For the text-containing cell, return its midpoint in [x, y] coordinate format. 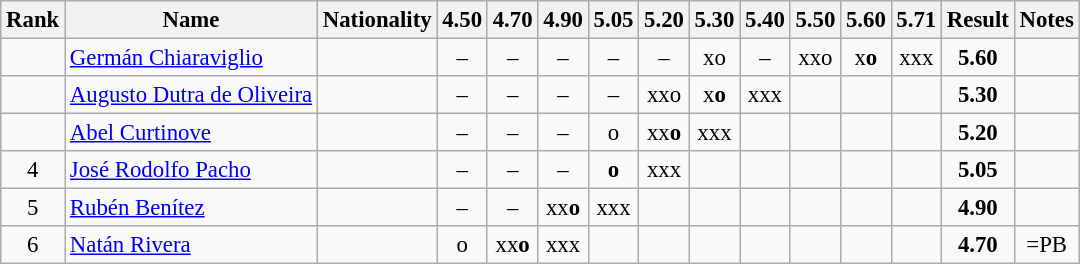
5.50 [815, 20]
4 [33, 170]
Notes [1046, 20]
Augusto Dutra de Oliveira [192, 95]
Nationality [376, 20]
6 [33, 245]
Abel Curtinove [192, 133]
Rank [33, 20]
=PB [1046, 245]
Natán Rivera [192, 245]
Name [192, 20]
Rubén Benítez [192, 208]
Germán Chiaraviglio [192, 58]
5.40 [765, 20]
4.50 [462, 20]
5.71 [916, 20]
José Rodolfo Pacho [192, 170]
Result [978, 20]
5 [33, 208]
